Return [X, Y] of the center of cell containing provided text 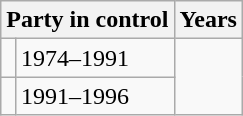
Years [208, 20]
1991–1996 [94, 96]
1974–1991 [94, 58]
Party in control [88, 20]
